Output the (x, y) coordinate of the center of the cell containing the given text.  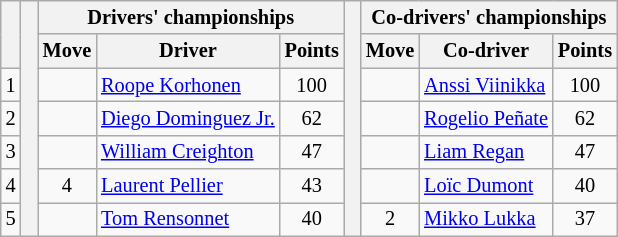
Laurent Pellier (188, 186)
Co-driver (486, 51)
Diego Dominguez Jr. (188, 118)
Anssi Viinikka (486, 85)
43 (312, 186)
Drivers' championships (191, 17)
William Creighton (188, 152)
Tom Rensonnet (188, 219)
Roope Korhonen (188, 85)
Mikko Lukka (486, 219)
Co-drivers' championships (489, 17)
37 (585, 219)
Liam Regan (486, 152)
Driver (188, 51)
Rogelio Peñate (486, 118)
Loïc Dumont (486, 186)
1 (11, 85)
5 (11, 219)
3 (11, 152)
